Pinpoint the cell where the given text exists, returning its (X, Y) midpoint coordinate. 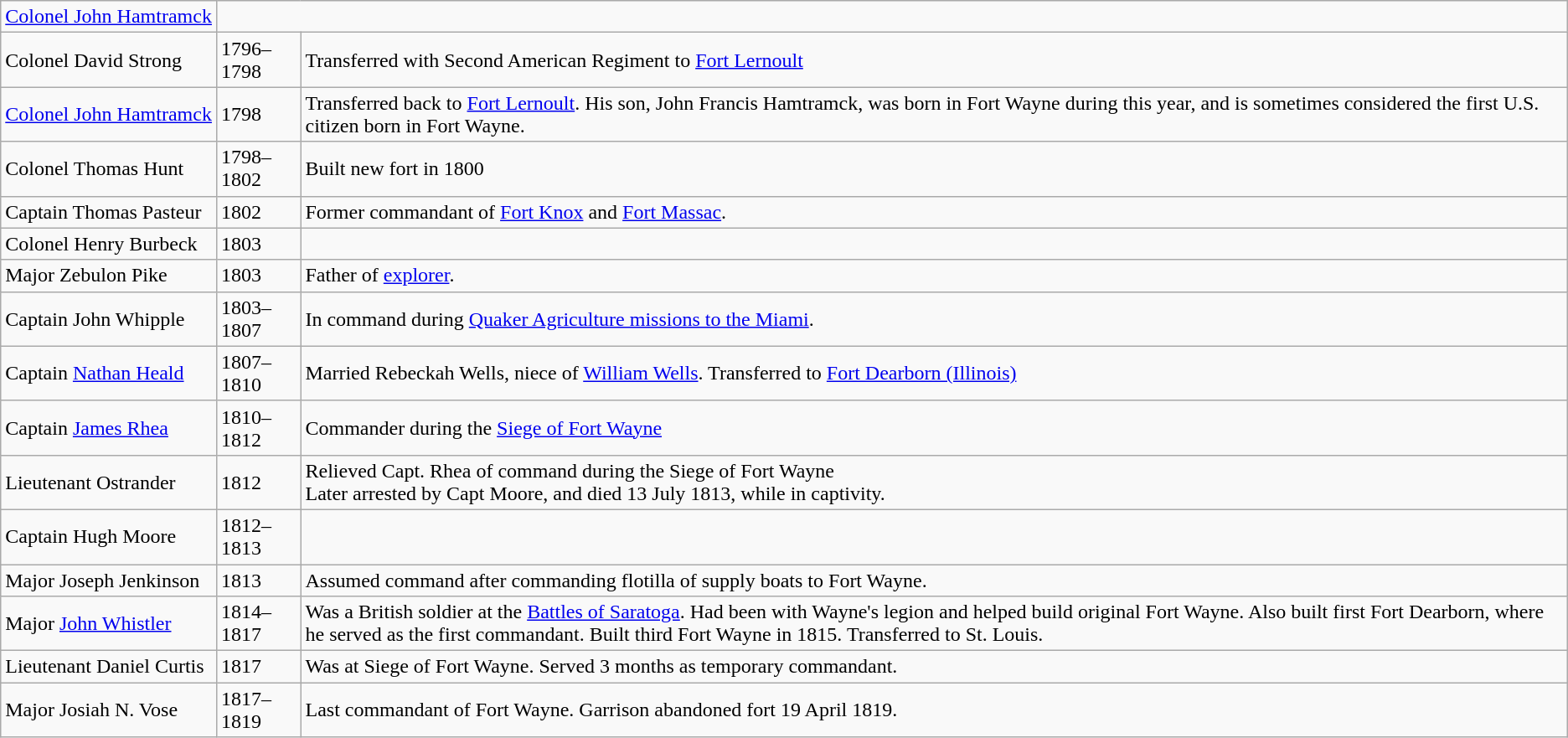
Former commandant of Fort Knox and Fort Massac. (934, 212)
Commander during the Siege of Fort Wayne (934, 427)
Father of explorer. (934, 276)
Colonel Henry Burbeck (109, 244)
1814–1817 (258, 623)
Colonel David Strong (109, 60)
1807–1810 (258, 374)
1803–1807 (258, 318)
Captain Hugh Moore (109, 536)
Major Josiah N. Vose (109, 710)
1798–1802 (258, 169)
1798 (258, 114)
Married Rebeckah Wells, niece of William Wells. Transferred to Fort Dearborn (Illinois) (934, 374)
Major Zebulon Pike (109, 276)
Lieutenant Daniel Curtis (109, 667)
1810–1812 (258, 427)
1817–1819 (258, 710)
Assumed command after commanding flotilla of supply boats to Fort Wayne. (934, 581)
Was at Siege of Fort Wayne. Served 3 months as temporary commandant. (934, 667)
1812 (258, 483)
Relieved Capt. Rhea of command during the Siege of Fort WayneLater arrested by Capt Moore, and died 13 July 1813, while in captivity. (934, 483)
Captain James Rhea (109, 427)
In command during Quaker Agriculture missions to the Miami. (934, 318)
Colonel Thomas Hunt (109, 169)
1812–1813 (258, 536)
1817 (258, 667)
Captain Nathan Heald (109, 374)
Captain John Whipple (109, 318)
Lieutenant Ostrander (109, 483)
Built new fort in 1800 (934, 169)
Last commandant of Fort Wayne. Garrison abandoned fort 19 April 1819. (934, 710)
1802 (258, 212)
Transferred with Second American Regiment to Fort Lernoult (934, 60)
1796–1798 (258, 60)
Captain Thomas Pasteur (109, 212)
1813 (258, 581)
Major John Whistler (109, 623)
Major Joseph Jenkinson (109, 581)
